Return the [X, Y] coordinate for the center point of the cell that contains the specified text.  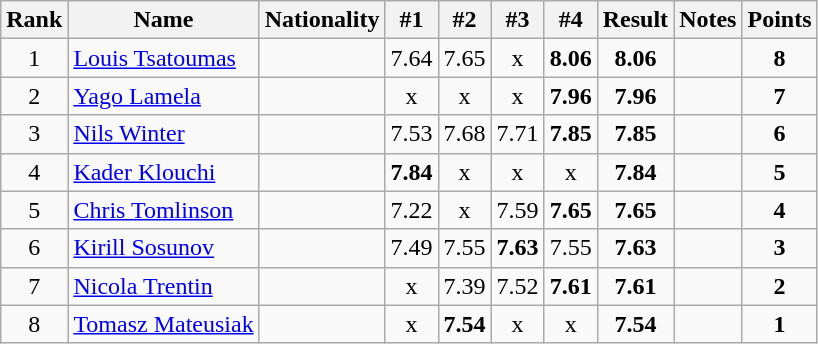
Kirill Sosunov [164, 248]
Notes [708, 20]
7.53 [412, 134]
Louis Tsatoumas [164, 58]
#2 [464, 20]
#4 [570, 20]
Chris Tomlinson [164, 210]
7.71 [518, 134]
7.22 [412, 210]
Kader Klouchi [164, 172]
Nicola Trentin [164, 286]
7.52 [518, 286]
Nils Winter [164, 134]
Yago Lamela [164, 96]
7.64 [412, 58]
Nationality [322, 20]
7.39 [464, 286]
Rank [34, 20]
Tomasz Mateusiak [164, 324]
7.59 [518, 210]
7.68 [464, 134]
Result [635, 20]
7.49 [412, 248]
Name [164, 20]
Points [780, 20]
#3 [518, 20]
#1 [412, 20]
